Capture the cell that displays the provided text and extract its (X, Y) central coordinate. 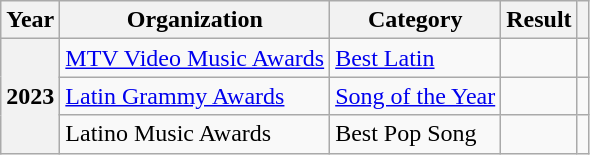
Best Pop Song (416, 134)
Organization (195, 20)
MTV Video Music Awards (195, 58)
Latino Music Awards (195, 134)
Best Latin (416, 58)
Latin Grammy Awards (195, 96)
Result (539, 20)
Year (30, 20)
Category (416, 20)
Song of the Year (416, 96)
2023 (30, 96)
